Capture the cell that displays the provided text and extract its [X, Y] central coordinate. 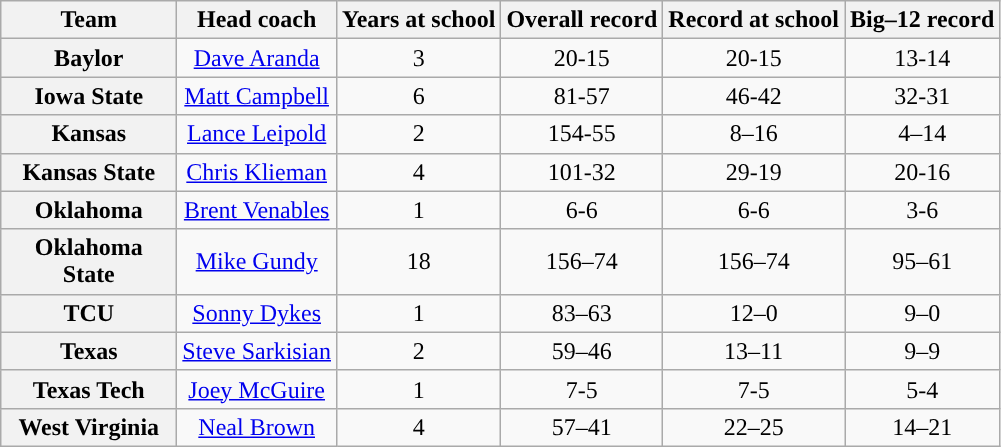
3 [419, 58]
18 [419, 262]
Oklahoma State [89, 262]
Mike Gundy [257, 262]
13–11 [754, 351]
Dave Aranda [257, 58]
83–63 [582, 313]
8–16 [754, 134]
Big–12 record [922, 20]
5-4 [922, 389]
Steve Sarkisian [257, 351]
Years at school [419, 20]
32-31 [922, 96]
West Virginia [89, 427]
Head coach [257, 20]
Joey McGuire [257, 389]
Kansas State [89, 172]
Oklahoma [89, 210]
46-42 [754, 96]
154-55 [582, 134]
57–41 [582, 427]
Brent Venables [257, 210]
Texas [89, 351]
Record at school [754, 20]
Matt Campbell [257, 96]
Sonny Dykes [257, 313]
20-16 [922, 172]
Team [89, 20]
9–9 [922, 351]
Neal Brown [257, 427]
29-19 [754, 172]
101-32 [582, 172]
95–61 [922, 262]
Kansas [89, 134]
Baylor [89, 58]
12–0 [754, 313]
22–25 [754, 427]
14–21 [922, 427]
13-14 [922, 58]
4–14 [922, 134]
Lance Leipold [257, 134]
Chris Klieman [257, 172]
Texas Tech [89, 389]
TCU [89, 313]
9–0 [922, 313]
6 [419, 96]
Iowa State [89, 96]
81-57 [582, 96]
3-6 [922, 210]
Overall record [582, 20]
59–46 [582, 351]
